Output the [X, Y] coordinate of the center of the cell containing the given text.  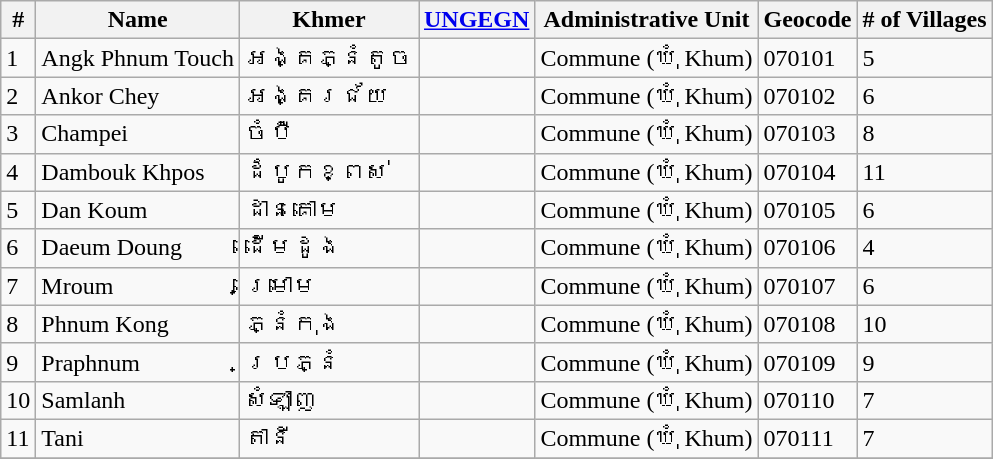
070101 [808, 58]
តានី [328, 438]
Phnum Kong [138, 324]
Ankor Chey [138, 96]
អង្គរជ័យ [328, 96]
Champei [138, 134]
2 [18, 96]
Administrative Unit [646, 20]
Praphnum [138, 362]
Angk Phnum Touch [138, 58]
Tani [138, 438]
ដើមដូង [328, 248]
070107 [808, 286]
3 [18, 134]
Khmer [328, 20]
070104 [808, 172]
Mroum [138, 286]
Geocode [808, 20]
UNGEGN [476, 20]
ដំបូកខ្ពស់ [328, 172]
Dambouk Khpos [138, 172]
ប្រភ្នំ [328, 362]
សំឡាញ [328, 400]
ភ្នំកុង [328, 324]
070105 [808, 210]
070102 [808, 96]
# [18, 20]
070111 [808, 438]
070110 [808, 400]
070106 [808, 248]
# of Villages [924, 20]
ដានគោម [328, 210]
Dan Koum [138, 210]
070109 [808, 362]
ម្រោម [328, 286]
ចំប៉ី [328, 134]
Name [138, 20]
Samlanh [138, 400]
អង្គភ្នំតូច [328, 58]
1 [18, 58]
070103 [808, 134]
070108 [808, 324]
Daeum Doung [138, 248]
